Determine the (X, Y) coordinate at the center of the cell enclosing the given text.  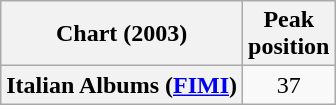
37 (289, 85)
Chart (2003) (122, 34)
Italian Albums (FIMI) (122, 85)
Peakposition (289, 34)
